Find where the given text appears and provide that cell's center as (x, y) coordinate. 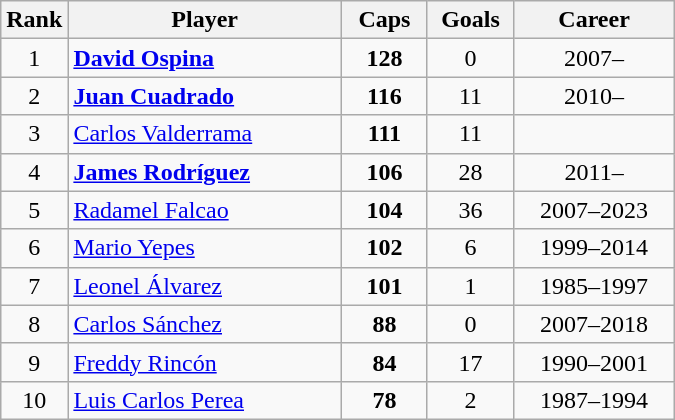
Goals (470, 20)
128 (384, 58)
1987–1994 (594, 400)
5 (34, 210)
Leonel Álvarez (205, 286)
7 (34, 286)
2007– (594, 58)
8 (34, 324)
Freddy Rincón (205, 362)
36 (470, 210)
104 (384, 210)
111 (384, 134)
3 (34, 134)
17 (470, 362)
28 (470, 172)
4 (34, 172)
Player (205, 20)
2007–2018 (594, 324)
9 (34, 362)
Carlos Sánchez (205, 324)
Carlos Valderrama (205, 134)
Career (594, 20)
84 (384, 362)
Radamel Falcao (205, 210)
Luis Carlos Perea (205, 400)
1990–2001 (594, 362)
101 (384, 286)
116 (384, 96)
Mario Yepes (205, 248)
78 (384, 400)
James Rodríguez (205, 172)
David Ospina (205, 58)
10 (34, 400)
Rank (34, 20)
2011– (594, 172)
1985–1997 (594, 286)
1999–2014 (594, 248)
Caps (384, 20)
2010– (594, 96)
106 (384, 172)
88 (384, 324)
Juan Cuadrado (205, 96)
2007–2023 (594, 210)
102 (384, 248)
